Output the (x, y) coordinate of the center of the cell containing the given text.  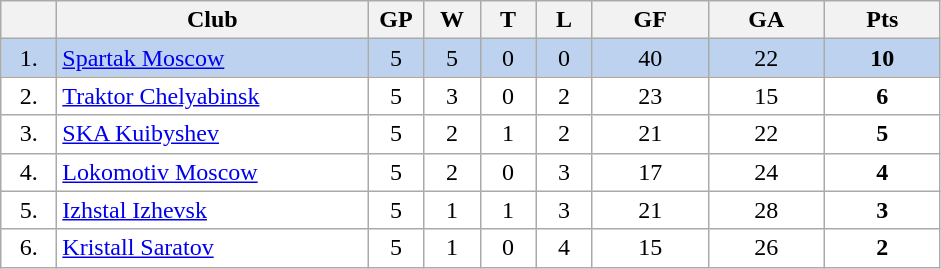
Pts (882, 20)
4. (29, 172)
SKA Kuibyshev (212, 134)
Traktor Chelyabinsk (212, 96)
GA (766, 20)
17 (650, 172)
T (508, 20)
24 (766, 172)
GF (650, 20)
2. (29, 96)
23 (650, 96)
6. (29, 248)
28 (766, 210)
W (452, 20)
10 (882, 58)
26 (766, 248)
Club (212, 20)
40 (650, 58)
Kristall Saratov (212, 248)
L (564, 20)
Izhstal Izhevsk (212, 210)
5. (29, 210)
Lokomotiv Moscow (212, 172)
6 (882, 96)
1. (29, 58)
Spartak Moscow (212, 58)
GP (396, 20)
3. (29, 134)
